Detect which cell encompasses the target text, then output its (x, y) center coordinate. 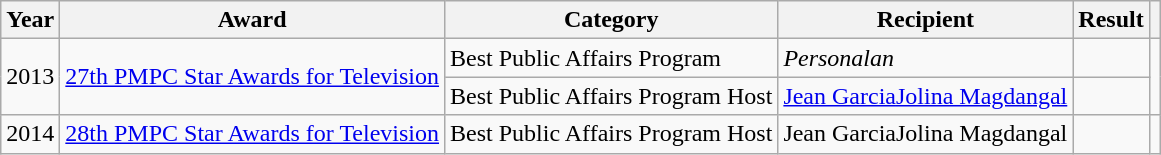
Year (30, 20)
28th PMPC Star Awards for Television (252, 134)
Recipient (926, 20)
2014 (30, 134)
Award (252, 20)
Personalan (926, 58)
Best Public Affairs Program (612, 58)
Result (1111, 20)
2013 (30, 77)
Category (612, 20)
27th PMPC Star Awards for Television (252, 77)
